Locate the cell with the specified text and output its (X, Y) center coordinate. 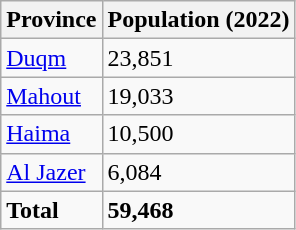
Total (52, 210)
19,033 (198, 96)
23,851 (198, 58)
6,084 (198, 172)
59,468 (198, 210)
Duqm (52, 58)
Haima (52, 134)
Mahout (52, 96)
10,500 (198, 134)
Population (2022) (198, 20)
Province (52, 20)
Al Jazer (52, 172)
